Detect which cell encompasses the target text, then output its (X, Y) center coordinate. 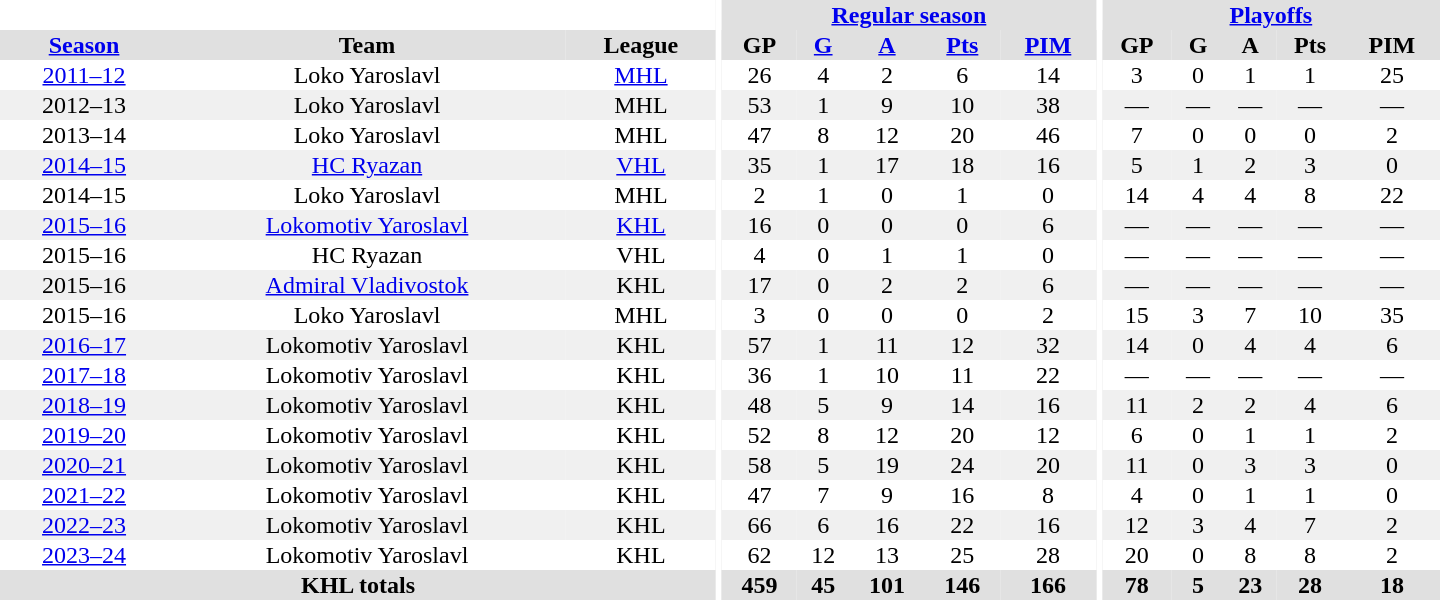
Team (367, 45)
26 (760, 75)
Season (84, 45)
23 (1250, 585)
KHL totals (358, 585)
46 (1048, 135)
459 (760, 585)
2013–14 (84, 135)
Playoffs (1271, 15)
38 (1048, 105)
62 (760, 555)
13 (886, 555)
2020–21 (84, 465)
52 (760, 435)
2021–22 (84, 495)
53 (760, 105)
2017–18 (84, 375)
36 (760, 375)
45 (823, 585)
2016–17 (84, 345)
57 (760, 345)
15 (1137, 315)
146 (962, 585)
101 (886, 585)
48 (760, 405)
2022–23 (84, 525)
78 (1137, 585)
Admiral Vladivostok (367, 285)
2011–12 (84, 75)
19 (886, 465)
166 (1048, 585)
2023–24 (84, 555)
32 (1048, 345)
24 (962, 465)
League (641, 45)
66 (760, 525)
2018–19 (84, 405)
Regular season (909, 15)
58 (760, 465)
2019–20 (84, 435)
2012–13 (84, 105)
